From the cell containing the given text, extract its center point as (X, Y) coordinate. 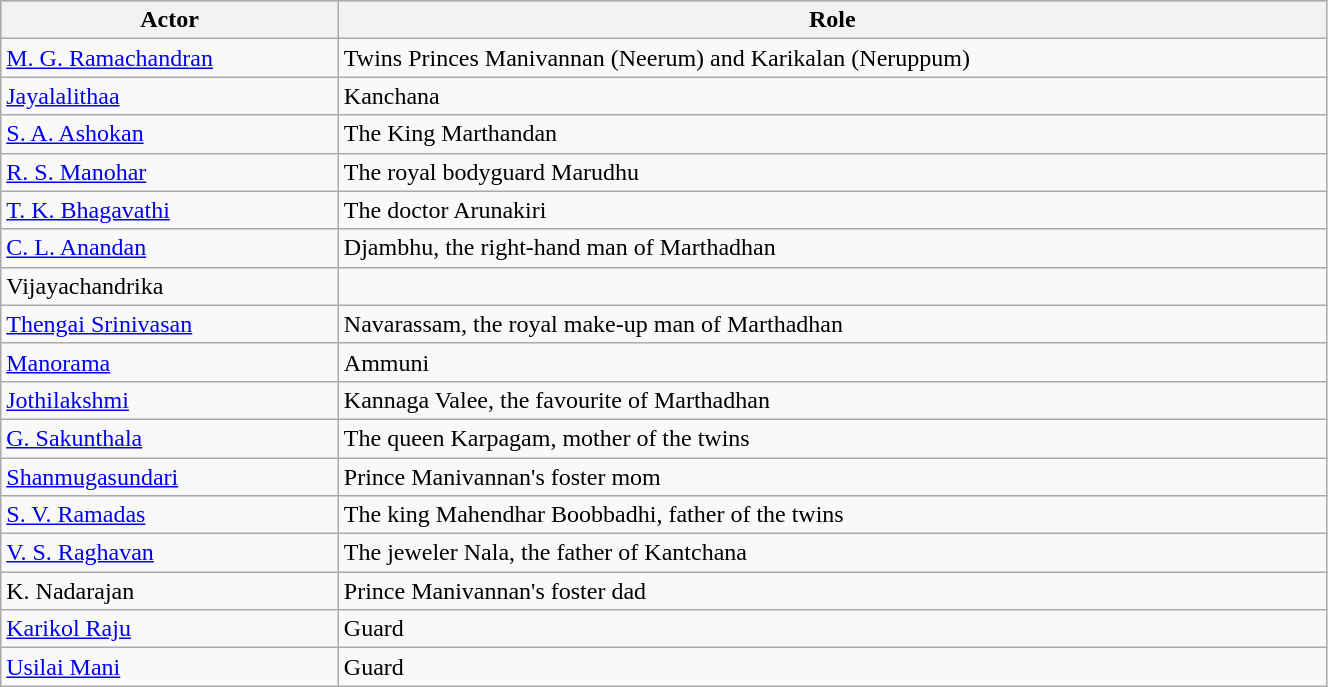
The king Mahendhar Boobbadhi, father of the twins (832, 515)
Role (832, 20)
V. S. Raghavan (170, 553)
Jothilakshmi (170, 400)
Jayalalithaa (170, 96)
C. L. Anandan (170, 248)
Twins Princes Manivannan (Neerum) and Karikalan (Neruppum) (832, 58)
Manorama (170, 362)
The King Marthandan (832, 134)
M. G. Ramachandran (170, 58)
Vijayachandrika (170, 286)
Navarassam, the royal make-up man of Marthadhan (832, 324)
K. Nadarajan (170, 591)
S. V. Ramadas (170, 515)
The royal bodyguard Marudhu (832, 172)
The jeweler Nala, the father of Kantchana (832, 553)
R. S. Manohar (170, 172)
Kanchana (832, 96)
S. A. Ashokan (170, 134)
Kannaga Valee, the favourite of Marthadhan (832, 400)
Usilai Mani (170, 667)
Ammuni (832, 362)
The doctor Arunakiri (832, 210)
Actor (170, 20)
Karikol Raju (170, 629)
Prince Manivannan's foster dad (832, 591)
The queen Karpagam, mother of the twins (832, 438)
Djambhu, the right-hand man of Marthadhan (832, 248)
G. Sakunthala (170, 438)
Shanmugasundari (170, 477)
T. K. Bhagavathi (170, 210)
Thengai Srinivasan (170, 324)
Prince Manivannan's foster mom (832, 477)
